From the cell containing the given text, extract its center point as [X, Y] coordinate. 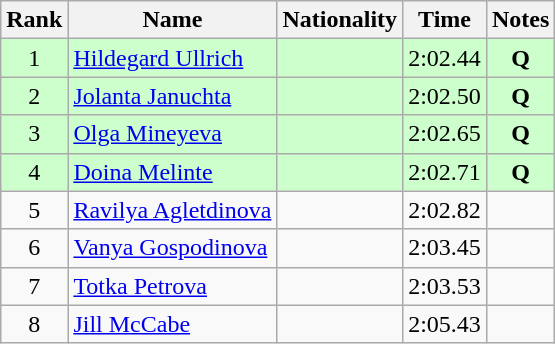
2:02.82 [445, 210]
2:02.44 [445, 58]
Nationality [340, 20]
4 [34, 172]
2:02.50 [445, 96]
2:02.71 [445, 172]
7 [34, 286]
Ravilya Agletdinova [172, 210]
Notes [520, 20]
5 [34, 210]
3 [34, 134]
Totka Petrova [172, 286]
Hildegard Ullrich [172, 58]
1 [34, 58]
Time [445, 20]
Vanya Gospodinova [172, 248]
Jill McCabe [172, 324]
Doina Melinte [172, 172]
Jolanta Januchta [172, 96]
6 [34, 248]
Olga Mineyeva [172, 134]
2:02.65 [445, 134]
2:03.45 [445, 248]
8 [34, 324]
2:05.43 [445, 324]
2:03.53 [445, 286]
Name [172, 20]
Rank [34, 20]
2 [34, 96]
